Identify which cell holds the provided text, then report its [X, Y] central coordinate. 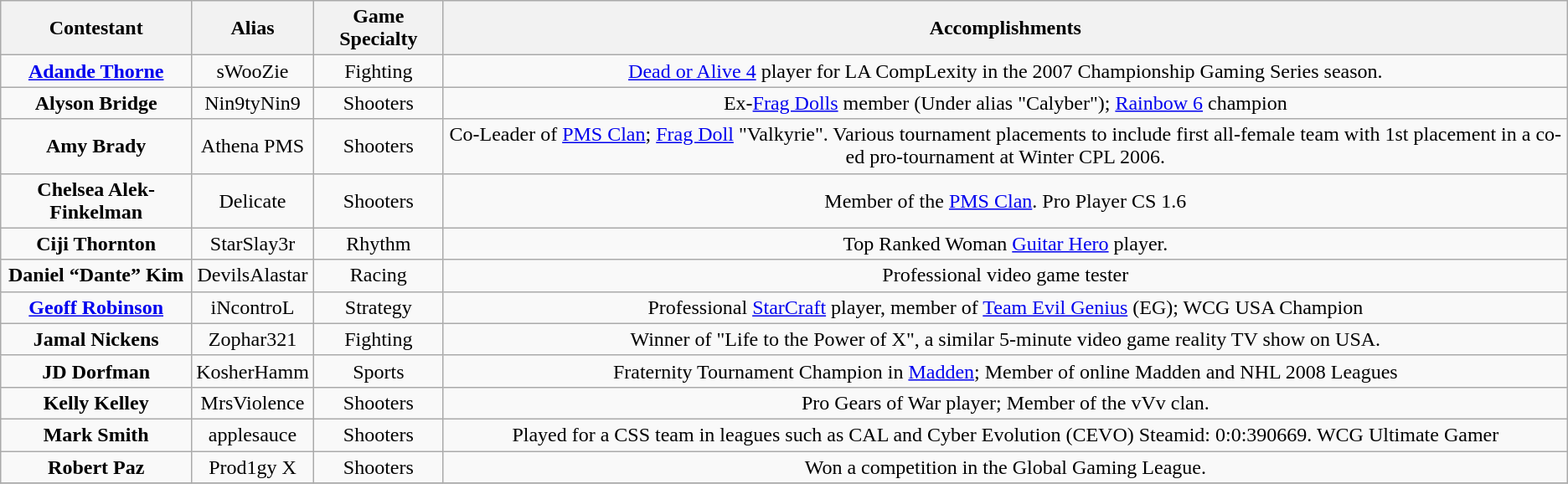
Strategy [379, 307]
Alias [253, 28]
MrsViolence [253, 403]
Sports [379, 371]
Winner of "Life to the Power of X", a similar 5-minute video game reality TV show on USA. [1005, 339]
Professional video game tester [1005, 275]
Prod1gy X [253, 466]
Athena PMS [253, 146]
Chelsea Alek-Finkelman [96, 201]
Fraternity Tournament Champion in Madden; Member of online Madden and NHL 2008 Leagues [1005, 371]
Daniel “Dante” Kim [96, 275]
Game Specialty [379, 28]
Kelly Kelley [96, 403]
JD Dorfman [96, 371]
Top Ranked Woman Guitar Hero player. [1005, 244]
Dead or Alive 4 player for LA CompLexity in the 2007 Championship Gaming Series season. [1005, 71]
Geoff Robinson [96, 307]
Jamal Nickens [96, 339]
StarSlay3r [253, 244]
iNcontroL [253, 307]
Rhythm [379, 244]
Nin9tyNin9 [253, 103]
Adande Thorne [96, 71]
Zophar321 [253, 339]
Ex-Frag Dolls member (Under alias "Calyber"); Rainbow 6 champion [1005, 103]
KosherHamm [253, 371]
Mark Smith [96, 435]
Member of the PMS Clan. Pro Player CS 1.6 [1005, 201]
sWooZie [253, 71]
Won a competition in the Global Gaming League. [1005, 466]
Alyson Bridge [96, 103]
Delicate [253, 201]
Robert Paz [96, 466]
Contestant [96, 28]
applesauce [253, 435]
DevilsAlastar [253, 275]
Amy Brady [96, 146]
Pro Gears of War player; Member of the vVv clan. [1005, 403]
Professional StarCraft player, member of Team Evil Genius (EG); WCG USA Champion [1005, 307]
Ciji Thornton [96, 244]
Played for a CSS team in leagues such as CAL and Cyber Evolution (CEVO) Steamid: 0:0:390669. WCG Ultimate Gamer [1005, 435]
Accomplishments [1005, 28]
Racing [379, 275]
